Extract the (x, y) coordinate from the center of the cell holding the provided text.  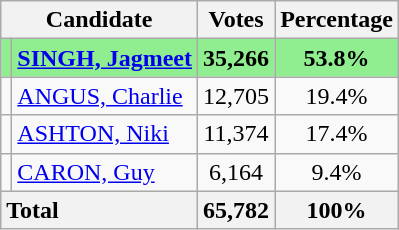
11,374 (236, 134)
ASHTON, Niki (105, 134)
SINGH, Jagmeet (105, 58)
12,705 (236, 96)
19.4% (337, 96)
35,266 (236, 58)
Candidate (100, 20)
53.8% (337, 58)
CARON, Guy (105, 172)
65,782 (236, 210)
Percentage (337, 20)
Votes (236, 20)
6,164 (236, 172)
9.4% (337, 172)
Total (100, 210)
17.4% (337, 134)
ANGUS, Charlie (105, 96)
100% (337, 210)
